From the cell containing the given text, extract its center point as [X, Y] coordinate. 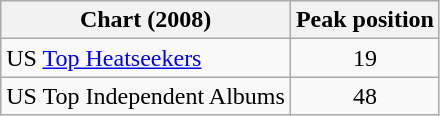
19 [364, 58]
48 [364, 96]
US Top Independent Albums [146, 96]
Chart (2008) [146, 20]
Peak position [364, 20]
US Top Heatseekers [146, 58]
